Locate the cell with the specified text and output its [x, y] center coordinate. 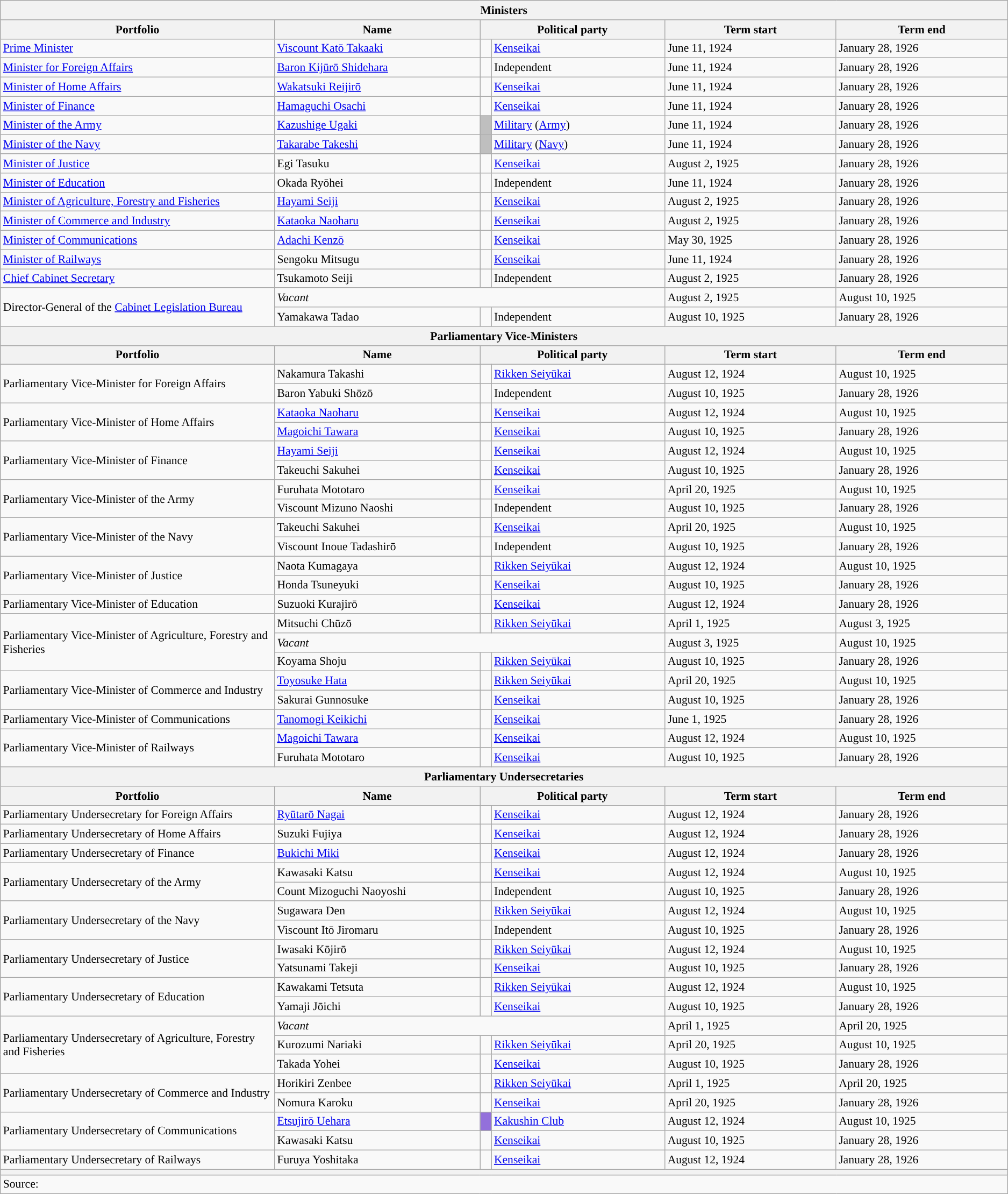
Parliamentary Vice-Minister of Home Affairs [138, 422]
Parliamentary Undersecretary of the Army [138, 882]
Hamaguchi Osachi [377, 106]
Parliamentary Undersecretary of Communications [138, 1131]
Military (Navy) [578, 145]
Parliamentary Vice-Minister of the Navy [138, 537]
Parliamentary Undersecretary of Railways [138, 1160]
Minister for Foreign Affairs [138, 68]
Ministers [504, 10]
Parliamentary Vice-Ministers [504, 336]
Parliamentary Vice-Minister of Railways [138, 748]
Minister of Commerce and Industry [138, 221]
Koyama Shoju [377, 662]
Kurozumi Nariaki [377, 1045]
Minister of the Army [138, 125]
Parliamentary Undersecretary of Home Affairs [138, 834]
Yatsunami Takeji [377, 968]
Viscount Itō Jiromaru [377, 930]
Mitsuchi Chūzō [377, 623]
Viscount Katō Takaaki [377, 48]
Parliamentary Vice-Minister of Finance [138, 460]
Parliamentary Undersecretary of Justice [138, 958]
Tanomogi Keikichi [377, 719]
Minister of Home Affairs [138, 87]
Baron Yabuki Shōzō [377, 394]
Minister of Communications [138, 240]
Naota Kumagaya [377, 566]
Toyosuke Hata [377, 681]
Parliamentary Undersecretary for Foreign Affairs [138, 815]
Sengoku Mitsugu [377, 259]
Suzuoki Kurajirō [377, 605]
Ryūtarō Nagai [377, 815]
Takarabe Takeshi [377, 145]
Parliamentary Undersecretary of Finance [138, 854]
Parliamentary Undersecretary of the Navy [138, 921]
Kakushin Club [578, 1121]
Suzuki Fujiya [377, 834]
Sakurai Gunnosuke [377, 700]
May 30, 1925 [750, 240]
Wakatsuki Reijirō [377, 87]
Kawakami Tetsuta [377, 987]
Parliamentary Vice-Minister of Commerce and Industry [138, 691]
Parliamentary Vice-Minister of Communications [138, 719]
Minister of Justice [138, 164]
Viscount Mizuno Naoshi [377, 508]
Parliamentary Vice-Minister of Agriculture, Forestry and Fisheries [138, 642]
Minister of the Navy [138, 145]
Yamakawa Tadao [377, 317]
Furuya Yoshitaka [377, 1160]
Minister of Railways [138, 259]
Minister of Education [138, 183]
Parliamentary Undersecretaries [504, 777]
Director-General of the Cabinet Legislation Bureau [138, 308]
Parliamentary Vice-Minister for Foreign Affairs [138, 384]
Egi Tasuku [377, 164]
Count Mizoguchi Naoyoshi [377, 892]
Bukichi Miki [377, 854]
Parliamentary Undersecretary of Agriculture, Forestry and Fisheries [138, 1044]
Military (Army) [578, 125]
Minister of Agriculture, Forestry and Fisheries [138, 202]
Parliamentary Vice-Minister of Justice [138, 575]
Parliamentary Vice-Minister of the Army [138, 499]
Tsukamoto Seiji [377, 279]
Iwasaki Kōjirō [377, 949]
June 1, 1925 [750, 719]
Minister of Finance [138, 106]
Nomura Karoku [377, 1103]
Honda Tsuneyuki [377, 585]
Kazushige Ugaki [377, 125]
Takada Yohei [377, 1064]
Baron Kijūrō Shidehara [377, 68]
Chief Cabinet Secretary [138, 279]
Horikiri Zenbee [377, 1083]
Adachi Kenzō [377, 240]
Parliamentary Vice-Minister of Education [138, 605]
Etsujirō Uehara [377, 1121]
Sugawara Den [377, 911]
Parliamentary Undersecretary of Education [138, 997]
Yamaji Jōichi [377, 1007]
Parliamentary Undersecretary of Commerce and Industry [138, 1093]
Okada Ryōhei [377, 183]
Prime Minister [138, 48]
Nakamura Takashi [377, 374]
Viscount Inoue Tadashirō [377, 547]
Source: [504, 1184]
